Provide the [x, y] coordinate of the cell's center where the given text is located.  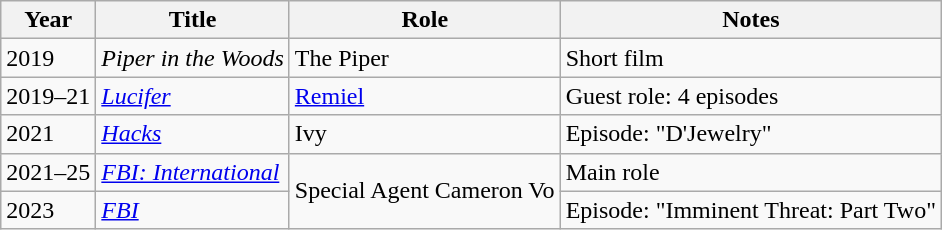
The Piper [424, 58]
2019–21 [48, 96]
Ivy [424, 134]
Remiel [424, 96]
Hacks [193, 134]
Role [424, 20]
Special Agent Cameron Vo [424, 191]
Title [193, 20]
Guest role: 4 episodes [750, 96]
2019 [48, 58]
Episode: "Imminent Threat: Part Two" [750, 210]
Piper in the Woods [193, 58]
FBI: International [193, 172]
Main role [750, 172]
Year [48, 20]
2021 [48, 134]
2023 [48, 210]
Notes [750, 20]
Short film [750, 58]
FBI [193, 210]
2021–25 [48, 172]
Lucifer [193, 96]
Episode: "D'Jewelry" [750, 134]
